Output the [X, Y] coordinate of the center of the cell containing the given text.  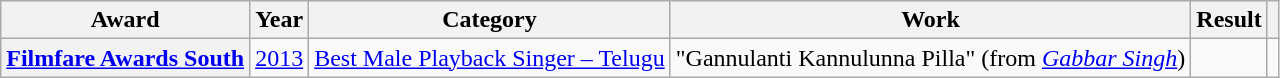
Result [1229, 20]
"Gannulanti Kannulunna Pilla" (from Gabbar Singh) [930, 58]
Award [126, 20]
2013 [280, 58]
Filmfare Awards South [126, 58]
Best Male Playback Singer – Telugu [490, 58]
Category [490, 20]
Work [930, 20]
Year [280, 20]
